Return the [X, Y] coordinate for the center point of the cell that contains the specified text.  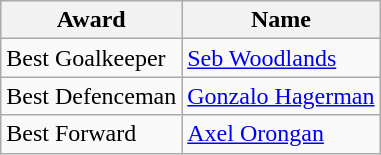
Best Goalkeeper [92, 58]
Seb Woodlands [281, 58]
Best Forward [92, 134]
Gonzalo Hagerman [281, 96]
Award [92, 20]
Axel Orongan [281, 134]
Name [281, 20]
Best Defenceman [92, 96]
